Pinpoint the cell where the given text exists, returning its [X, Y] midpoint coordinate. 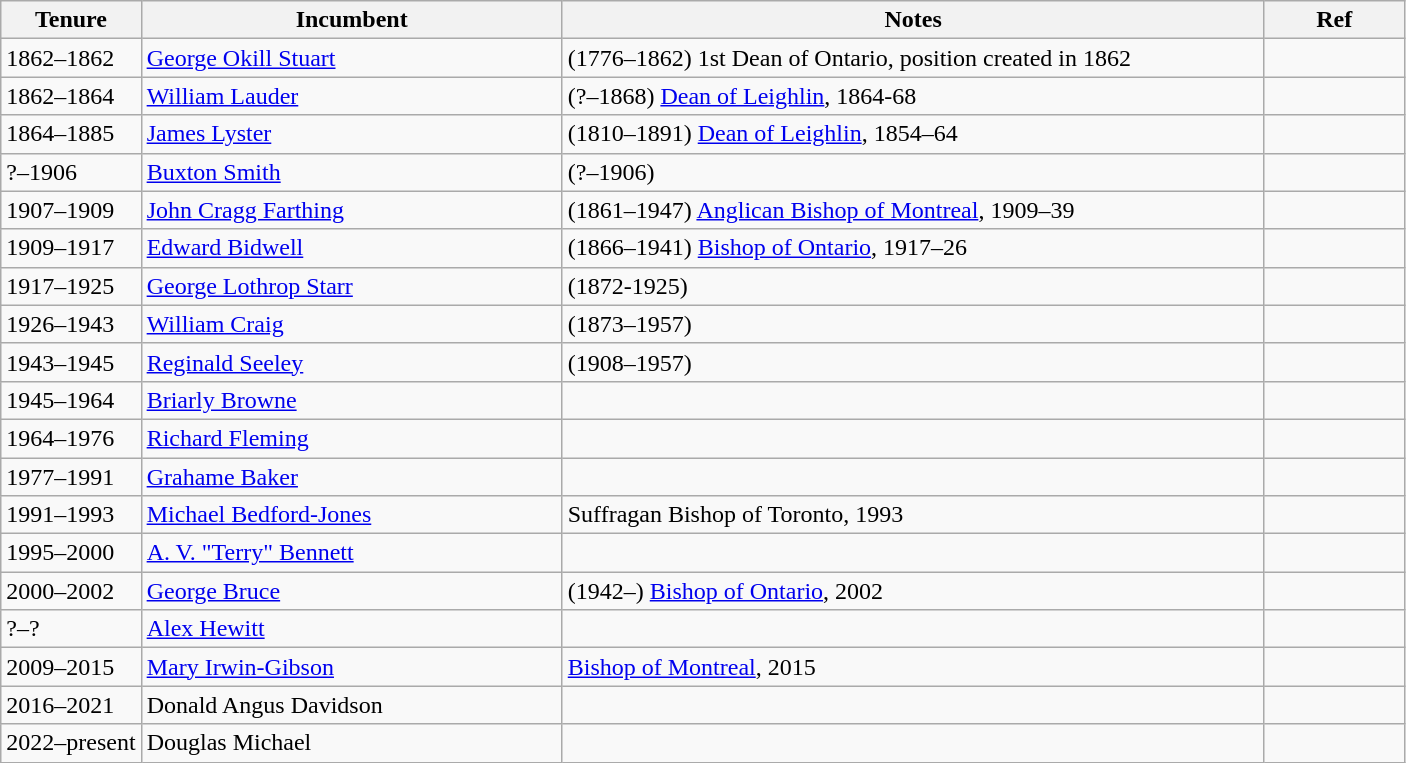
1862–1864 [71, 96]
Suffragan Bishop of Toronto, 1993 [913, 515]
(?–1868) Dean of Leighlin, 1864-68 [913, 96]
1917–1925 [71, 286]
Alex Hewitt [352, 629]
Douglas Michael [352, 743]
(1866–1941) Bishop of Ontario, 1917–26 [913, 248]
?–1906 [71, 172]
1977–1991 [71, 477]
?–? [71, 629]
Bishop of Montreal, 2015 [913, 667]
1991–1993 [71, 515]
Mary Irwin-Gibson [352, 667]
2016–2021 [71, 705]
George Okill Stuart [352, 58]
(1873–1957) [913, 324]
(1872-1925) [913, 286]
Richard Fleming [352, 438]
William Craig [352, 324]
Notes [913, 20]
(?–1906) [913, 172]
2009–2015 [71, 667]
1943–1945 [71, 362]
Grahame Baker [352, 477]
Tenure [71, 20]
(1942–) Bishop of Ontario, 2002 [913, 591]
A. V. "Terry" Bennett [352, 553]
James Lyster [352, 134]
Ref [1334, 20]
George Lothrop Starr [352, 286]
1909–1917 [71, 248]
John Cragg Farthing [352, 210]
George Bruce [352, 591]
1945–1964 [71, 400]
(1776–1862) 1st Dean of Ontario, position created in 1862 [913, 58]
Incumbent [352, 20]
1964–1976 [71, 438]
1864–1885 [71, 134]
2000–2002 [71, 591]
1926–1943 [71, 324]
Michael Bedford-Jones [352, 515]
(1810–1891) Dean of Leighlin, 1854–64 [913, 134]
2022–present [71, 743]
(1861–1947) Anglican Bishop of Montreal, 1909–39 [913, 210]
1862–1862 [71, 58]
Reginald Seeley [352, 362]
1907–1909 [71, 210]
(1908–1957) [913, 362]
Buxton Smith [352, 172]
Edward Bidwell [352, 248]
William Lauder [352, 96]
1995–2000 [71, 553]
Donald Angus Davidson [352, 705]
Briarly Browne [352, 400]
